Extract the [x, y] coordinate from the center of the cell holding the provided text.  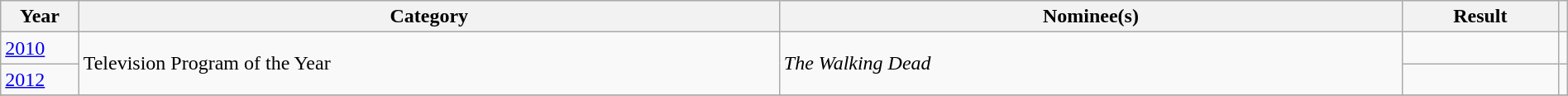
Television Program of the Year [428, 64]
Category [428, 17]
Nominee(s) [1090, 17]
Result [1480, 17]
Year [40, 17]
2010 [40, 48]
2012 [40, 79]
The Walking Dead [1090, 64]
